Return the (x, y) coordinate for the center point of the cell that contains the specified text.  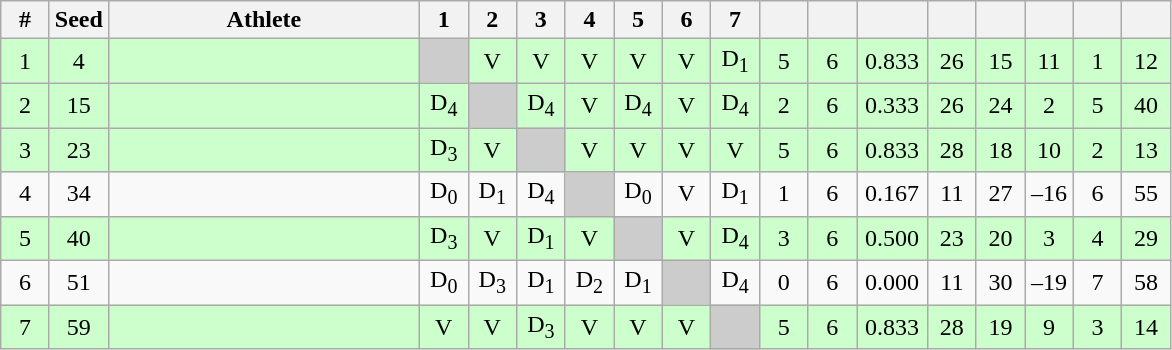
29 (1146, 238)
24 (1000, 105)
12 (1146, 61)
Athlete (264, 20)
0.333 (892, 105)
20 (1000, 238)
Seed (78, 20)
51 (78, 283)
–16 (1050, 194)
58 (1146, 283)
13 (1146, 150)
30 (1000, 283)
9 (1050, 327)
18 (1000, 150)
D2 (590, 283)
27 (1000, 194)
34 (78, 194)
# (26, 20)
14 (1146, 327)
0 (784, 283)
19 (1000, 327)
55 (1146, 194)
59 (78, 327)
10 (1050, 150)
0.000 (892, 283)
0.500 (892, 238)
–19 (1050, 283)
0.167 (892, 194)
